Output the (x, y) coordinate of the center of the cell containing the given text.  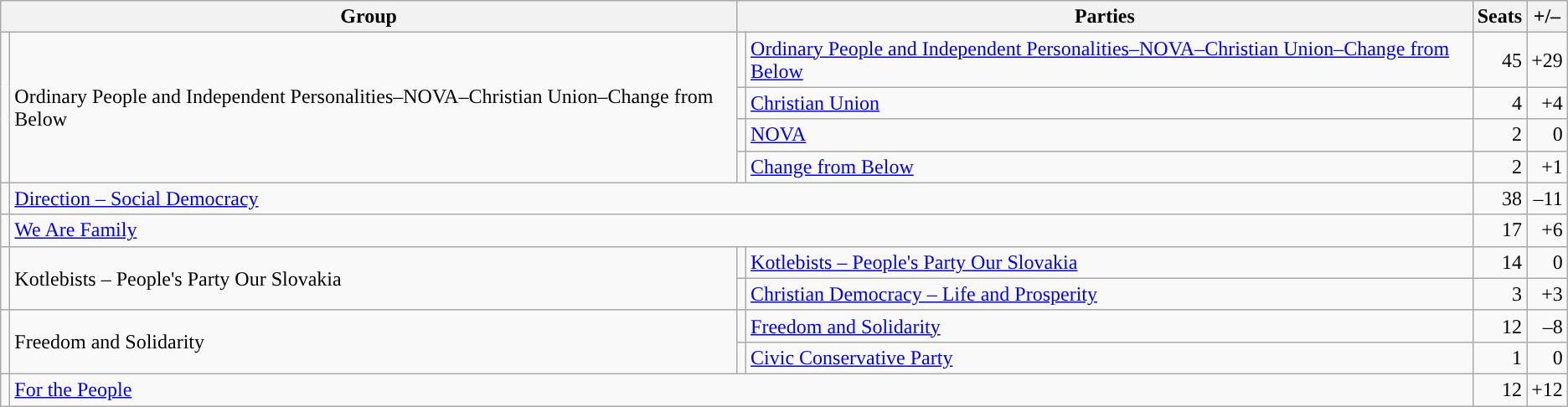
+29 (1548, 60)
+1 (1548, 167)
+12 (1548, 389)
38 (1499, 198)
Group (369, 17)
For the People (741, 389)
+3 (1548, 294)
Change from Below (1110, 167)
3 (1499, 294)
Christian Union (1110, 103)
Civic Conservative Party (1110, 358)
–11 (1548, 198)
Christian Democracy – Life and Prosperity (1110, 294)
+4 (1548, 103)
–8 (1548, 326)
+/– (1548, 17)
Parties (1104, 17)
45 (1499, 60)
17 (1499, 230)
4 (1499, 103)
14 (1499, 262)
1 (1499, 358)
Direction – Social Democracy (741, 198)
NOVA (1110, 135)
Seats (1499, 17)
+6 (1548, 230)
We Are Family (741, 230)
